From the cell containing the given text, extract its center point as (X, Y) coordinate. 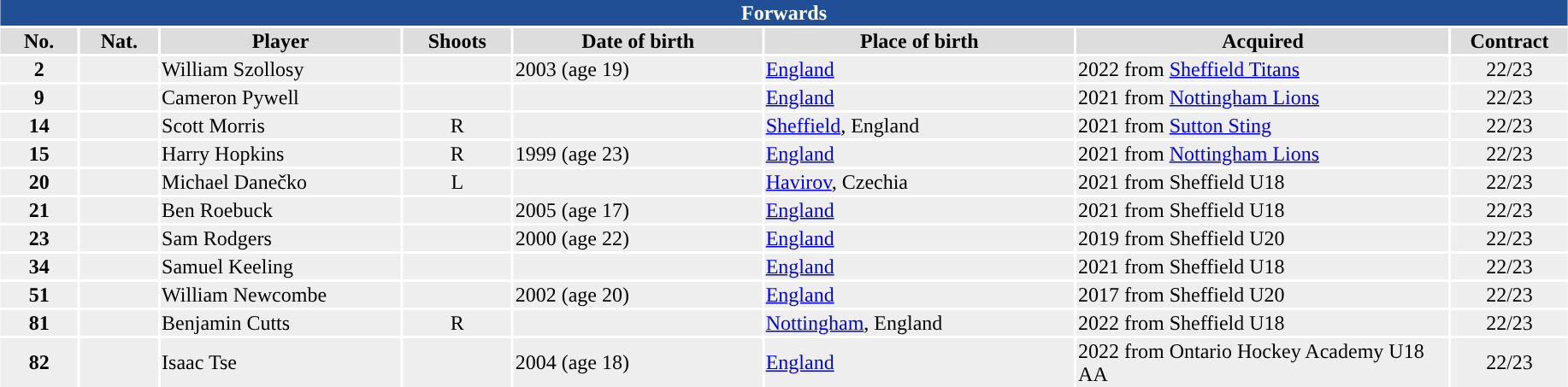
82 (39, 362)
William Newcombe (280, 295)
Cameron Pywell (280, 97)
Nat. (120, 41)
2 (39, 69)
2022 from Ontario Hockey Academy U18 AA (1264, 362)
20 (39, 182)
L (457, 182)
Sheffield, England (919, 126)
Samuel Keeling (280, 267)
2017 from Sheffield U20 (1264, 295)
Forwards (783, 13)
15 (39, 154)
Scott Morris (280, 126)
Isaac Tse (280, 362)
Havirov, Czechia (919, 182)
Michael Danečko (280, 182)
William Szollosy (280, 69)
Harry Hopkins (280, 154)
21 (39, 210)
Place of birth (919, 41)
14 (39, 126)
Ben Roebuck (280, 210)
23 (39, 238)
2000 (age 22) (638, 238)
1999 (age 23) (638, 154)
81 (39, 323)
9 (39, 97)
No. (39, 41)
34 (39, 267)
Contract (1509, 41)
2019 from Sheffield U20 (1264, 238)
Nottingham, England (919, 323)
Acquired (1264, 41)
2021 from Sutton Sting (1264, 126)
2022 from Sheffield U18 (1264, 323)
Benjamin Cutts (280, 323)
2003 (age 19) (638, 69)
Shoots (457, 41)
2005 (age 17) (638, 210)
Player (280, 41)
51 (39, 295)
2004 (age 18) (638, 362)
2022 from Sheffield Titans (1264, 69)
2002 (age 20) (638, 295)
Date of birth (638, 41)
Sam Rodgers (280, 238)
